Output the (x, y) coordinate of the center of the cell containing the given text.  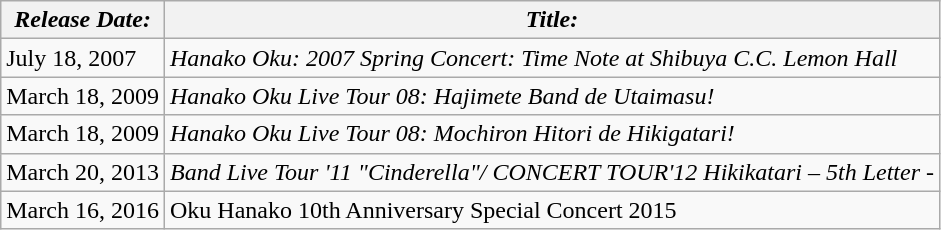
March 16, 2016 (83, 210)
Oku Hanako 10th Anniversary Special Concert 2015 (552, 210)
Hanako Oku: 2007 Spring Concert: Time Note at Shibuya C.C. Lemon Hall (552, 58)
Hanako Oku Live Tour 08: Mochiron Hitori de Hikigatari! (552, 134)
Title: (552, 20)
March 20, 2013 (83, 172)
Hanako Oku Live Tour 08: Hajimete Band de Utaimasu! (552, 96)
Band Live Tour '11 "Cinderella"/ CONCERT TOUR'12 Hikikatari – 5th Letter - (552, 172)
July 18, 2007 (83, 58)
Release Date: (83, 20)
